Scan for the cell matching the given text and deliver its [x, y] coordinate at center. 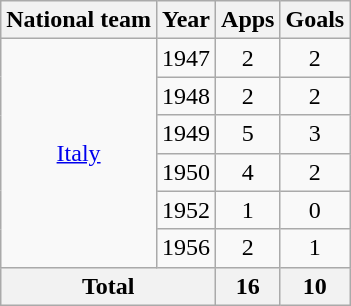
10 [315, 286]
1952 [186, 210]
1950 [186, 172]
3 [315, 134]
Italy [79, 153]
1949 [186, 134]
4 [248, 172]
Year [186, 20]
0 [315, 210]
Goals [315, 20]
1948 [186, 96]
1947 [186, 58]
National team [79, 20]
5 [248, 134]
Total [108, 286]
Apps [248, 20]
1956 [186, 248]
16 [248, 286]
